Return the (x, y) coordinate for the center point of the cell that contains the specified text.  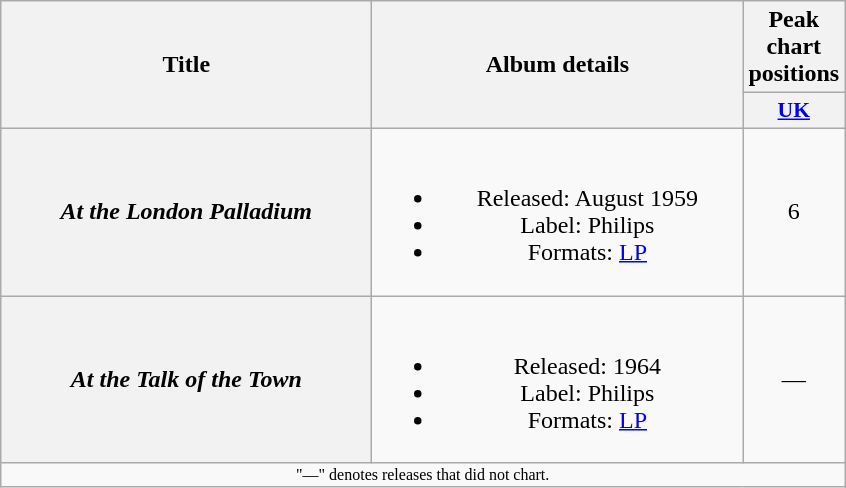
Released: August 1959Label: PhilipsFormats: LP (558, 212)
UK (794, 111)
Released: 1964Label: PhilipsFormats: LP (558, 380)
At the Talk of the Town (186, 380)
Peak chartpositions (794, 47)
"—" denotes releases that did not chart. (423, 475)
6 (794, 212)
At the London Palladium (186, 212)
— (794, 380)
Album details (558, 65)
Title (186, 65)
